For the text-containing cell, return its midpoint in [x, y] coordinate format. 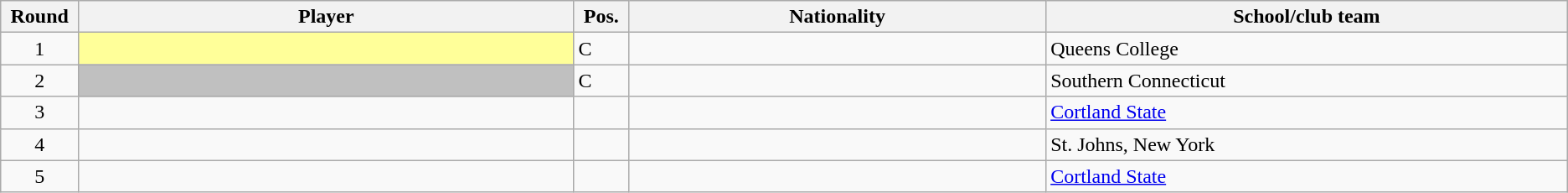
St. Johns, New York [1307, 144]
Pos. [601, 17]
Player [327, 17]
Round [40, 17]
Southern Connecticut [1307, 81]
1 [40, 49]
4 [40, 144]
Nationality [838, 17]
Queens College [1307, 49]
School/club team [1307, 17]
5 [40, 176]
2 [40, 81]
3 [40, 112]
